Pinpoint the cell where the given text exists, returning its [X, Y] midpoint coordinate. 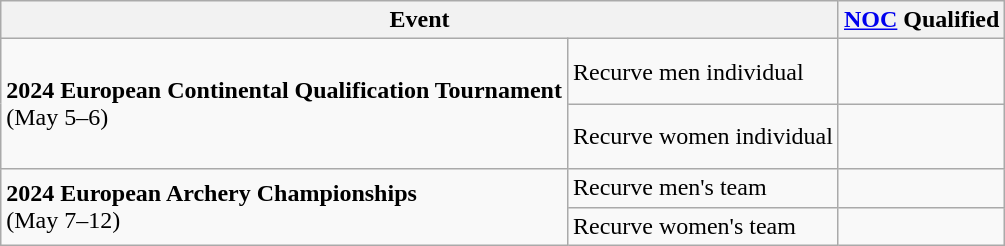
Recurve women's team [702, 226]
Recurve men individual [702, 72]
Event [420, 20]
Recurve men's team [702, 188]
2024 European Archery Championships(May 7–12) [284, 207]
Recurve women individual [702, 136]
2024 European Continental Qualification Tournament(May 5–6) [284, 104]
NOC Qualified [921, 20]
